Detect which cell encompasses the target text, then output its (X, Y) center coordinate. 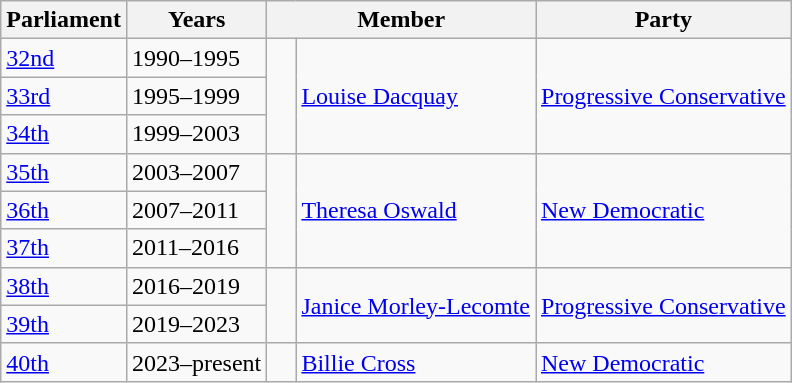
Party (664, 20)
Parliament (64, 20)
2016–2019 (196, 286)
2007–2011 (196, 210)
Louise Dacquay (416, 96)
35th (64, 172)
2011–2016 (196, 248)
1990–1995 (196, 58)
37th (64, 248)
34th (64, 134)
2003–2007 (196, 172)
2019–2023 (196, 324)
39th (64, 324)
Member (402, 20)
Janice Morley-Lecomte (416, 305)
1995–1999 (196, 96)
38th (64, 286)
2023–present (196, 362)
40th (64, 362)
1999–2003 (196, 134)
32nd (64, 58)
33rd (64, 96)
Billie Cross (416, 362)
36th (64, 210)
Years (196, 20)
Theresa Oswald (416, 210)
